Scan for the cell matching the given text and deliver its [x, y] coordinate at center. 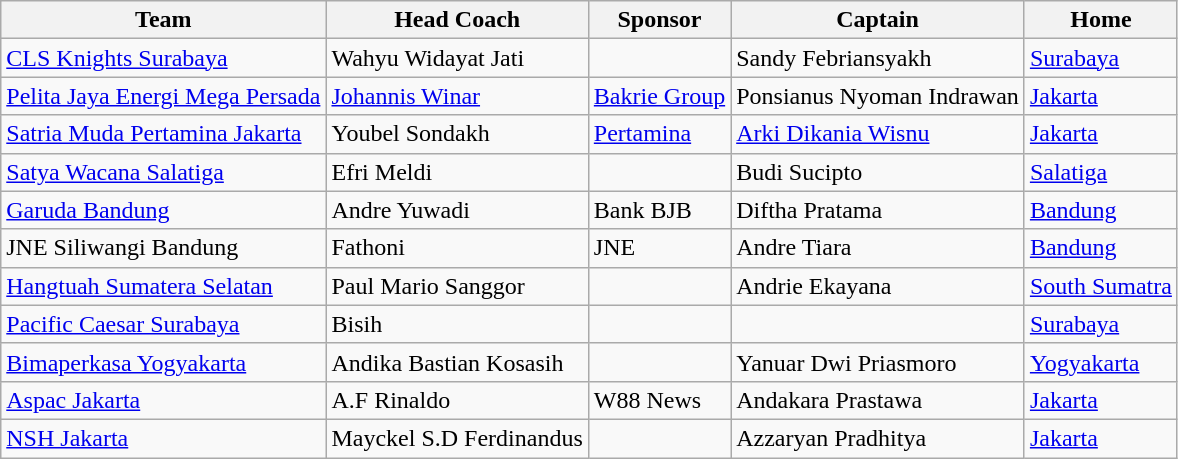
Andre Tiara [878, 248]
Hangtuah Sumatera Selatan [164, 286]
Andika Bastian Kosasih [457, 362]
Salatiga [1100, 172]
Yogyakarta [1100, 362]
A.F Rinaldo [457, 400]
Team [164, 20]
Wahyu Widayat Jati [457, 58]
Home [1100, 20]
Garuda Bandung [164, 210]
Satria Muda Pertamina Jakarta [164, 134]
Bisih [457, 324]
Fathoni [457, 248]
Satya Wacana Salatiga [164, 172]
Head Coach [457, 20]
CLS Knights Surabaya [164, 58]
Yanuar Dwi Priasmoro [878, 362]
Bimaperkasa Yogyakarta [164, 362]
Ponsianus Nyoman Indrawan [878, 96]
Azzaryan Pradhitya [878, 438]
NSH Jakarta [164, 438]
Pacific Caesar Surabaya [164, 324]
Pertamina [659, 134]
JNE [659, 248]
Captain [878, 20]
Youbel Sondakh [457, 134]
Sponsor [659, 20]
Paul Mario Sanggor [457, 286]
Budi Sucipto [878, 172]
Andakara Prastawa [878, 400]
Johannis Winar [457, 96]
Diftha Pratama [878, 210]
Efri Meldi [457, 172]
Bank BJB [659, 210]
Pelita Jaya Energi Mega Persada [164, 96]
JNE Siliwangi Bandung [164, 248]
South Sumatra [1100, 286]
Mayckel S.D Ferdinandus [457, 438]
Andre Yuwadi [457, 210]
Aspac Jakarta [164, 400]
W88 News [659, 400]
Sandy Febriansyakh [878, 58]
Andrie Ekayana [878, 286]
Arki Dikania Wisnu [878, 134]
Bakrie Group [659, 96]
